Provide the (x, y) coordinate of the cell's center where the given text is located.  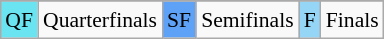
F (310, 20)
Quarterfinals (100, 20)
Finals (352, 20)
QF (19, 20)
Semifinals (247, 20)
SF (179, 20)
